Extract the [x, y] coordinate from the center of the cell holding the provided text.  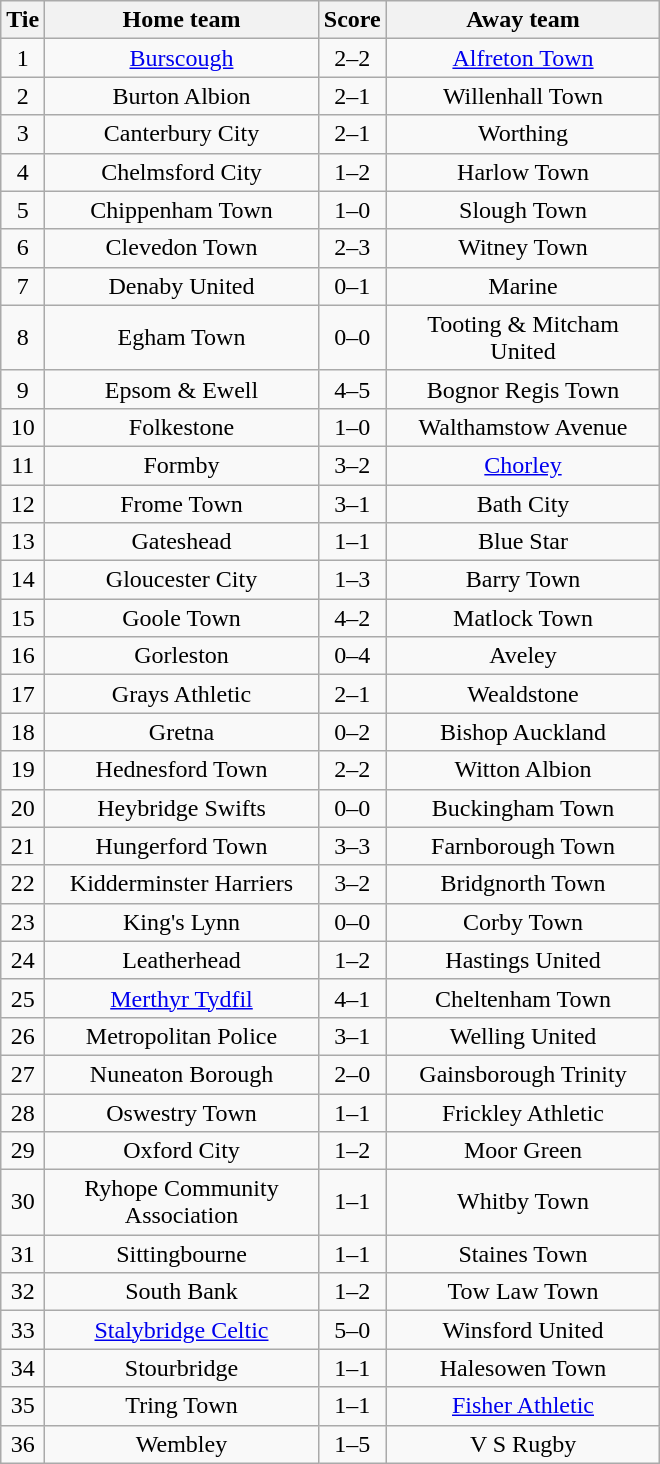
Tie [23, 20]
Tring Town [182, 1406]
Gateshead [182, 542]
27 [23, 1074]
10 [23, 427]
35 [23, 1406]
Blue Star [523, 542]
Gloucester City [182, 580]
Leatherhead [182, 960]
Nuneaton Borough [182, 1074]
23 [23, 922]
14 [23, 580]
Goole Town [182, 618]
12 [23, 503]
6 [23, 248]
Hastings United [523, 960]
2 [23, 96]
30 [23, 1202]
Chippenham Town [182, 210]
Denaby United [182, 286]
V S Rugby [523, 1444]
Gorleston [182, 656]
Fisher Athletic [523, 1406]
17 [23, 694]
0–4 [352, 656]
Canterbury City [182, 134]
4 [23, 172]
Heybridge Swifts [182, 808]
Kidderminster Harriers [182, 884]
Home team [182, 20]
Moor Green [523, 1151]
Metropolitan Police [182, 1036]
King's Lynn [182, 922]
Grays Athletic [182, 694]
Formby [182, 465]
Bognor Regis Town [523, 389]
Witton Albion [523, 770]
1 [23, 58]
0–1 [352, 286]
Chorley [523, 465]
Aveley [523, 656]
Alfreton Town [523, 58]
Bath City [523, 503]
Score [352, 20]
Wembley [182, 1444]
11 [23, 465]
Halesowen Town [523, 1368]
Walthamstow Avenue [523, 427]
5–0 [352, 1330]
Away team [523, 20]
Stalybridge Celtic [182, 1330]
Tooting & Mitcham United [523, 338]
Stourbridge [182, 1368]
0–2 [352, 732]
20 [23, 808]
Buckingham Town [523, 808]
Bishop Auckland [523, 732]
15 [23, 618]
Matlock Town [523, 618]
25 [23, 998]
3–3 [352, 846]
Egham Town [182, 338]
28 [23, 1113]
2–0 [352, 1074]
Burton Albion [182, 96]
Chelmsford City [182, 172]
18 [23, 732]
Winsford United [523, 1330]
Oswestry Town [182, 1113]
Folkestone [182, 427]
9 [23, 389]
Frickley Athletic [523, 1113]
4–1 [352, 998]
2–3 [352, 248]
Hungerford Town [182, 846]
4–2 [352, 618]
Corby Town [523, 922]
21 [23, 846]
16 [23, 656]
22 [23, 884]
31 [23, 1254]
Gainsborough Trinity [523, 1074]
3 [23, 134]
Witney Town [523, 248]
8 [23, 338]
4–5 [352, 389]
19 [23, 770]
South Bank [182, 1292]
13 [23, 542]
Clevedon Town [182, 248]
Worthing [523, 134]
24 [23, 960]
34 [23, 1368]
32 [23, 1292]
Marine [523, 286]
5 [23, 210]
Frome Town [182, 503]
26 [23, 1036]
Whitby Town [523, 1202]
7 [23, 286]
Cheltenham Town [523, 998]
Ryhope Community Association [182, 1202]
Staines Town [523, 1254]
1–5 [352, 1444]
Farnborough Town [523, 846]
Oxford City [182, 1151]
Slough Town [523, 210]
Epsom & Ewell [182, 389]
Sittingbourne [182, 1254]
Willenhall Town [523, 96]
Barry Town [523, 580]
Bridgnorth Town [523, 884]
36 [23, 1444]
Merthyr Tydfil [182, 998]
Hednesford Town [182, 770]
Gretna [182, 732]
Burscough [182, 58]
1–3 [352, 580]
29 [23, 1151]
Tow Law Town [523, 1292]
33 [23, 1330]
Harlow Town [523, 172]
Wealdstone [523, 694]
Welling United [523, 1036]
